Output the (X, Y) coordinate of the center of the cell containing the given text.  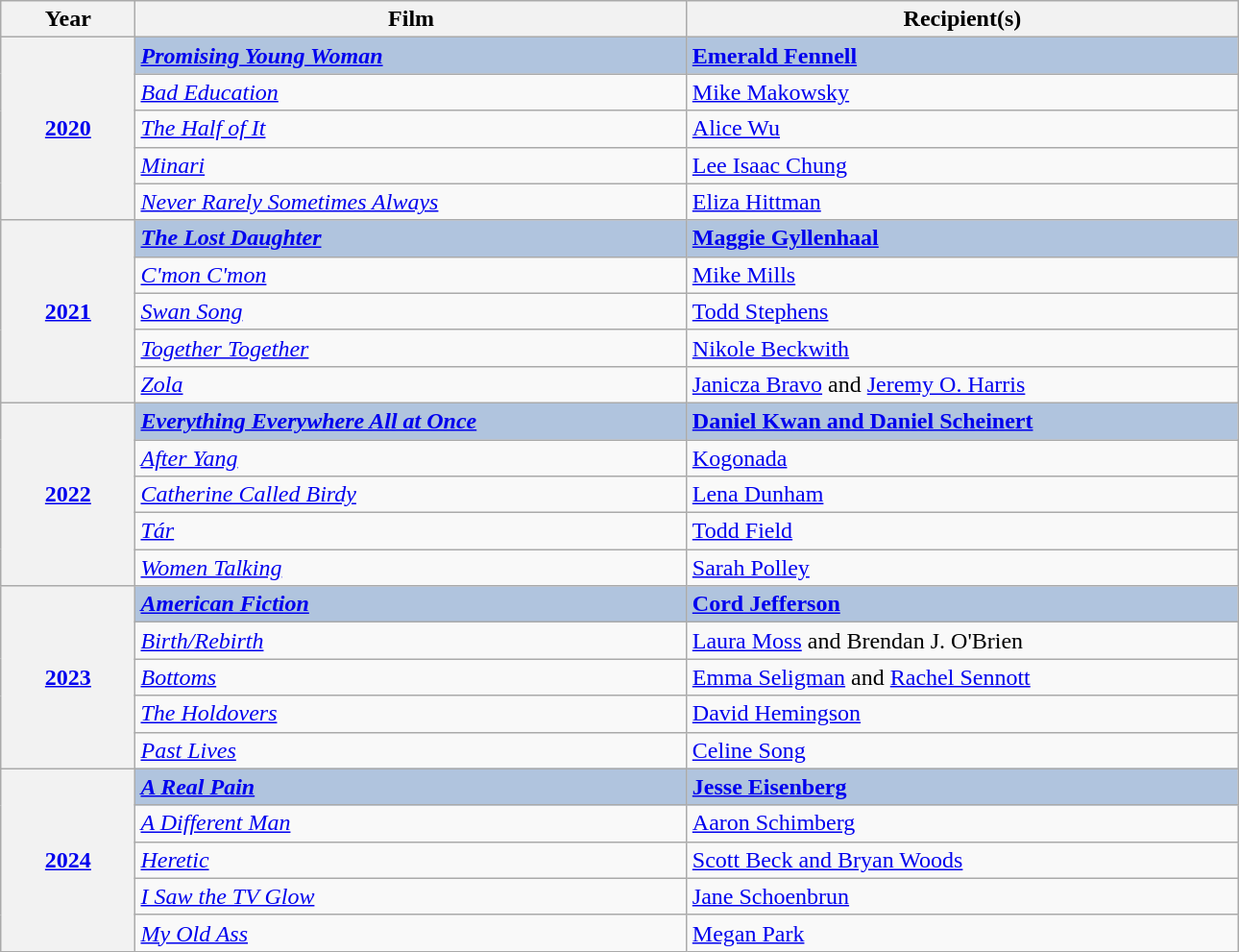
Sarah Polley (962, 568)
Janicza Bravo and Jeremy O. Harris (962, 384)
Mike Makowsky (962, 92)
After Yang (411, 458)
2023 (68, 677)
Celine Song (962, 750)
C'mon C'mon (411, 275)
Cord Jefferson (962, 604)
Promising Young Woman (411, 56)
Scott Beck and Bryan Woods (962, 860)
Everything Everywhere All at Once (411, 421)
The Lost Daughter (411, 238)
Past Lives (411, 750)
Maggie Gyllenhaal (962, 238)
David Hemingson (962, 714)
Minari (411, 165)
2020 (68, 129)
Aaron Schimberg (962, 823)
A Different Man (411, 823)
Swan Song (411, 311)
Jesse Eisenberg (962, 787)
Todd Stephens (962, 311)
Bad Education (411, 92)
Women Talking (411, 568)
Year (68, 19)
2022 (68, 494)
I Saw the TV Glow (411, 896)
Birth/Rebirth (411, 641)
Laura Moss and Brendan J. O'Brien (962, 641)
Lee Isaac Chung (962, 165)
My Old Ass (411, 933)
Todd Field (962, 531)
2024 (68, 860)
Mike Mills (962, 275)
2021 (68, 311)
Tár (411, 531)
Jane Schoenbrun (962, 896)
Bottoms (411, 677)
Emma Seligman and Rachel Sennott (962, 677)
Alice Wu (962, 129)
Recipient(s) (962, 19)
Heretic (411, 860)
Emerald Fennell (962, 56)
Kogonada (962, 458)
Daniel Kwan and Daniel Scheinert (962, 421)
The Half of It (411, 129)
Eliza Hittman (962, 202)
A Real Pain (411, 787)
Film (411, 19)
Catherine Called Birdy (411, 495)
Never Rarely Sometimes Always (411, 202)
American Fiction (411, 604)
Lena Dunham (962, 495)
Together Together (411, 348)
Nikole Beckwith (962, 348)
The Holdovers (411, 714)
Megan Park (962, 933)
Zola (411, 384)
